Locate the cell with the specified text and output its [x, y] center coordinate. 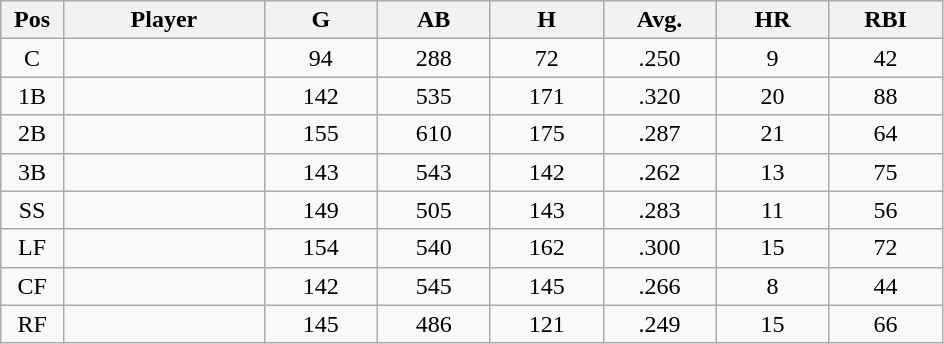
LF [32, 248]
9 [772, 58]
AB [434, 20]
486 [434, 324]
56 [886, 210]
94 [320, 58]
149 [320, 210]
20 [772, 96]
42 [886, 58]
171 [546, 96]
175 [546, 134]
.300 [660, 248]
545 [434, 286]
154 [320, 248]
13 [772, 172]
.266 [660, 286]
64 [886, 134]
162 [546, 248]
8 [772, 286]
C [32, 58]
H [546, 20]
Pos [32, 20]
HR [772, 20]
3B [32, 172]
66 [886, 324]
75 [886, 172]
540 [434, 248]
1B [32, 96]
.287 [660, 134]
G [320, 20]
610 [434, 134]
RF [32, 324]
SS [32, 210]
RBI [886, 20]
CF [32, 286]
155 [320, 134]
543 [434, 172]
44 [886, 286]
.249 [660, 324]
535 [434, 96]
11 [772, 210]
21 [772, 134]
288 [434, 58]
88 [886, 96]
121 [546, 324]
2B [32, 134]
Avg. [660, 20]
.283 [660, 210]
Player [164, 20]
505 [434, 210]
.250 [660, 58]
.262 [660, 172]
.320 [660, 96]
